Detect which cell encompasses the target text, then output its [X, Y] center coordinate. 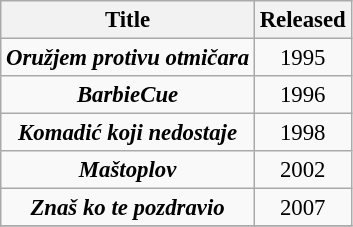
Komadić koji nedostaje [128, 133]
Released [302, 20]
Znaš ko te pozdravio [128, 208]
Maštoplov [128, 170]
1995 [302, 58]
2002 [302, 170]
Title [128, 20]
2007 [302, 208]
1998 [302, 133]
1996 [302, 95]
Oružjem protivu otmičara [128, 58]
BarbieCue [128, 95]
